Scan for the cell matching the given text and deliver its (X, Y) coordinate at center. 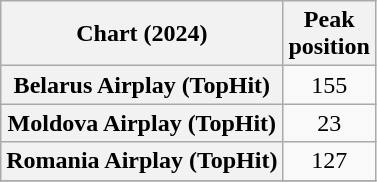
23 (329, 123)
Chart (2024) (142, 34)
127 (329, 161)
Moldova Airplay (TopHit) (142, 123)
155 (329, 85)
Romania Airplay (TopHit) (142, 161)
Peakposition (329, 34)
Belarus Airplay (TopHit) (142, 85)
